Return [X, Y] of the center of cell containing provided text 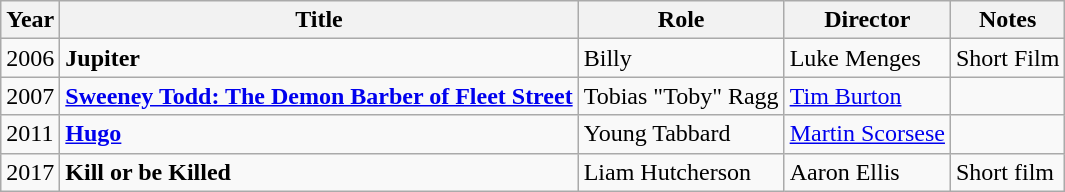
Tobias "Toby" Ragg [681, 96]
Luke Menges [867, 58]
Sweeney Todd: The Demon Barber of Fleet Street [319, 96]
Short Film [1007, 58]
Liam Hutcherson [681, 172]
Year [30, 20]
Jupiter [319, 58]
Short film [1007, 172]
Tim Burton [867, 96]
2006 [30, 58]
Hugo [319, 134]
Aaron Ellis [867, 172]
2011 [30, 134]
Martin Scorsese [867, 134]
2017 [30, 172]
Kill or be Killed [319, 172]
Notes [1007, 20]
Role [681, 20]
Title [319, 20]
Director [867, 20]
2007 [30, 96]
Billy [681, 58]
Young Tabbard [681, 134]
